Pinpoint the cell where the given text exists, returning its (x, y) midpoint coordinate. 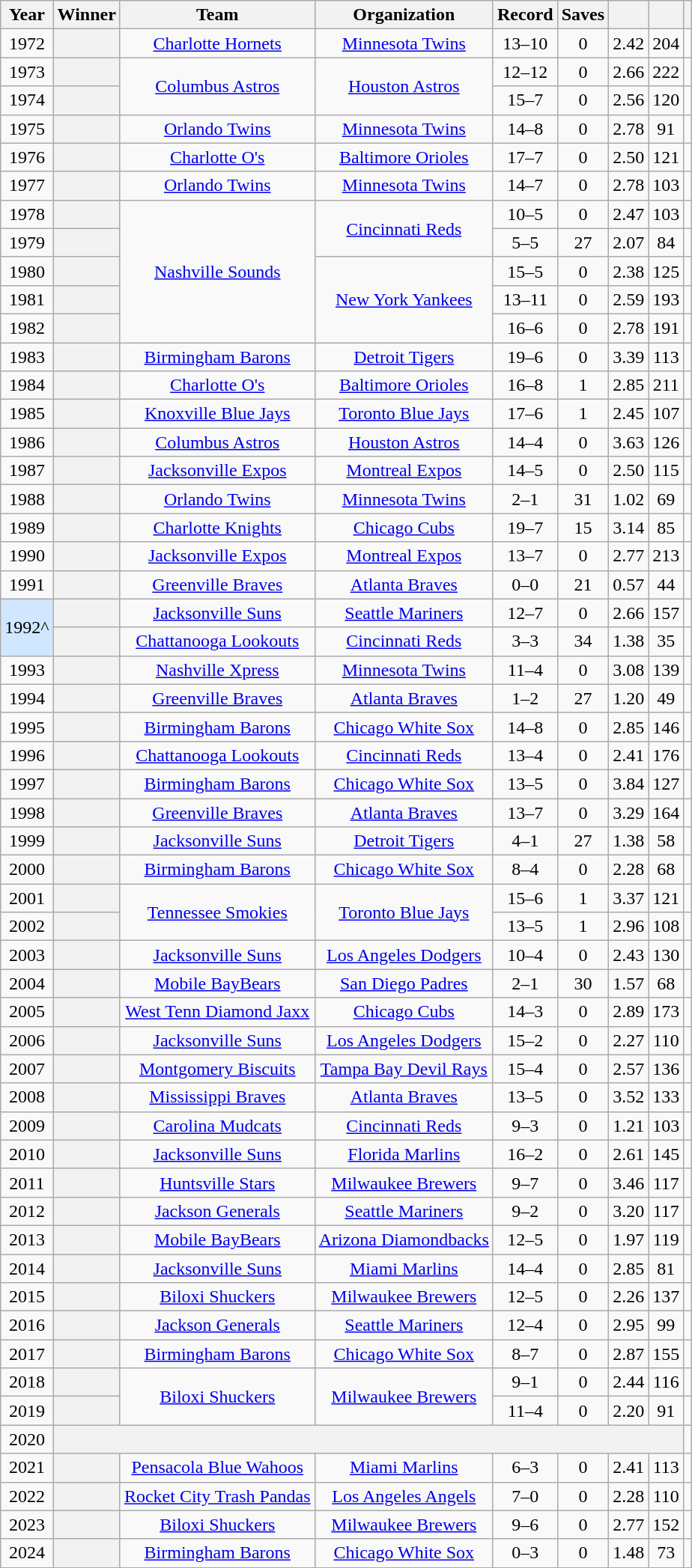
137 (667, 1297)
3.29 (629, 812)
2024 (27, 1553)
7–0 (525, 1496)
0–3 (525, 1553)
2.27 (629, 1040)
21 (583, 585)
13–11 (525, 299)
2008 (27, 1097)
Saves (583, 15)
Record (525, 15)
New York Yankees (404, 299)
2.44 (629, 1382)
1972 (27, 43)
2.87 (629, 1354)
1999 (27, 841)
15 (583, 528)
15–5 (525, 271)
Nashville Sounds (217, 271)
Tennessee Smokies (217, 912)
133 (667, 1097)
1994 (27, 698)
West Tenn Diamond Jaxx (217, 1012)
1978 (27, 214)
2.95 (629, 1326)
2012 (27, 1211)
1995 (27, 727)
2017 (27, 1354)
14–7 (525, 186)
3.52 (629, 1097)
1988 (27, 499)
1998 (27, 812)
8–7 (525, 1354)
1989 (27, 528)
1.21 (629, 1126)
15–4 (525, 1069)
1992^ (27, 627)
2022 (27, 1496)
Carolina Mudcats (217, 1126)
125 (667, 271)
31 (583, 499)
3.37 (629, 898)
1980 (27, 271)
Florida Marlins (404, 1154)
1.02 (629, 499)
2.45 (629, 414)
13–4 (525, 755)
9–7 (525, 1183)
155 (667, 1354)
1979 (27, 242)
2.43 (629, 955)
15–6 (525, 898)
2.56 (629, 100)
3.20 (629, 1211)
Los Angeles Angels (404, 1496)
Huntsville Stars (217, 1183)
Montgomery Biscuits (217, 1069)
222 (667, 72)
Nashville Xpress (217, 670)
2001 (27, 898)
16–6 (525, 328)
116 (667, 1382)
Pensacola Blue Wahoos (217, 1468)
1997 (27, 784)
1.48 (629, 1553)
16–2 (525, 1154)
6–3 (525, 1468)
Charlotte Knights (217, 528)
49 (667, 698)
139 (667, 670)
69 (667, 499)
2021 (27, 1468)
136 (667, 1069)
Year (27, 15)
2.59 (629, 299)
9–3 (525, 1126)
Mississippi Braves (217, 1097)
2003 (27, 955)
2002 (27, 927)
10–5 (525, 214)
16–8 (525, 385)
Organization (404, 15)
34 (583, 641)
1976 (27, 157)
1975 (27, 129)
30 (583, 983)
13–10 (525, 43)
191 (667, 328)
3.14 (629, 528)
Winner (87, 15)
35 (667, 641)
2.89 (629, 1012)
14–5 (525, 471)
2000 (27, 870)
2014 (27, 1269)
173 (667, 1012)
213 (667, 556)
San Diego Padres (404, 983)
2.07 (629, 242)
3.84 (629, 784)
2005 (27, 1012)
14–3 (525, 1012)
1977 (27, 186)
2010 (27, 1154)
0–0 (525, 585)
10–4 (525, 955)
Arizona Diamondbacks (404, 1239)
3.46 (629, 1183)
1996 (27, 755)
2.61 (629, 1154)
2011 (27, 1183)
1.97 (629, 1239)
1.57 (629, 983)
2.57 (629, 1069)
99 (667, 1326)
19–6 (525, 357)
120 (667, 100)
12–7 (525, 613)
Charlotte Hornets (217, 43)
176 (667, 755)
1985 (27, 414)
9–2 (525, 1211)
2013 (27, 1239)
12–12 (525, 72)
204 (667, 43)
1993 (27, 670)
81 (667, 1269)
0.57 (629, 585)
85 (667, 528)
2016 (27, 1326)
9–1 (525, 1382)
1982 (27, 328)
1981 (27, 299)
130 (667, 955)
1.20 (629, 698)
44 (667, 585)
3.39 (629, 357)
17–6 (525, 414)
126 (667, 442)
193 (667, 299)
2015 (27, 1297)
115 (667, 471)
2019 (27, 1411)
17–7 (525, 157)
3.63 (629, 442)
2006 (27, 1040)
119 (667, 1239)
2.42 (629, 43)
157 (667, 613)
2.38 (629, 271)
15–2 (525, 1040)
127 (667, 784)
1984 (27, 385)
2007 (27, 1069)
2.26 (629, 1297)
1986 (27, 442)
4–1 (525, 841)
15–7 (525, 100)
1990 (27, 556)
58 (667, 841)
2.47 (629, 214)
145 (667, 1154)
73 (667, 1553)
2.96 (629, 927)
Team (217, 15)
3–3 (525, 641)
2023 (27, 1525)
84 (667, 242)
1–2 (525, 698)
9–6 (525, 1525)
107 (667, 414)
1974 (27, 100)
Tampa Bay Devil Rays (404, 1069)
2018 (27, 1382)
2009 (27, 1126)
2020 (27, 1439)
12–4 (525, 1326)
152 (667, 1525)
164 (667, 812)
2004 (27, 983)
108 (667, 927)
1973 (27, 72)
2.20 (629, 1411)
Knoxville Blue Jays (217, 414)
1987 (27, 471)
1983 (27, 357)
5–5 (525, 242)
Rocket City Trash Pandas (217, 1496)
8–4 (525, 870)
211 (667, 385)
146 (667, 727)
19–7 (525, 528)
3.08 (629, 670)
1991 (27, 585)
